Provide the (X, Y) coordinate of the cell's center where the given text is located.  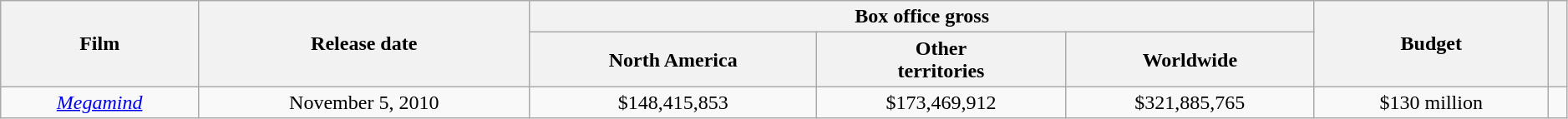
$130 million (1431, 102)
Release date (364, 43)
Box office gross (922, 17)
Worldwide (1190, 60)
$148,415,853 (673, 102)
$321,885,765 (1190, 102)
Film (100, 43)
November 5, 2010 (364, 102)
Budget (1431, 43)
Megamind (100, 102)
North America (673, 60)
Other territories (941, 60)
$173,469,912 (941, 102)
